Return [X, Y] of the center of cell containing provided text 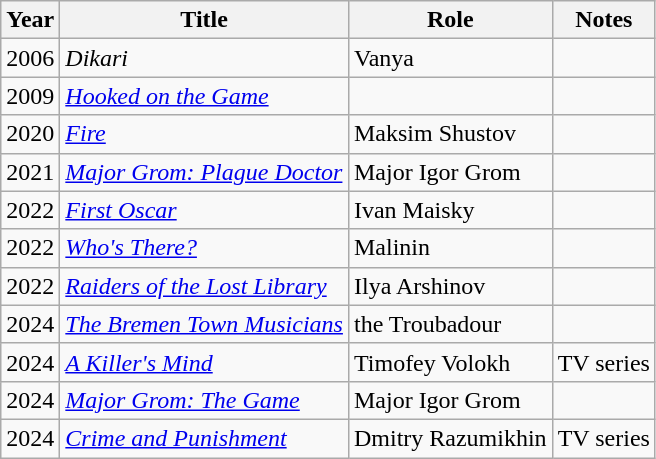
A Killer's Mind [204, 362]
2020 [30, 134]
First Oscar [204, 210]
Major Grom: Plague Doctor [204, 172]
Role [450, 20]
Major Grom: The Game [204, 400]
Notes [604, 20]
Ivan Maisky [450, 210]
Ilya Arshinov [450, 286]
Malinin [450, 248]
2006 [30, 58]
Hooked on the Game [204, 96]
Year [30, 20]
the Troubadour [450, 324]
Vanya [450, 58]
Timofey Volokh [450, 362]
Dmitry Razumikhin [450, 438]
Fire [204, 134]
Raiders of the Lost Library [204, 286]
Who's There? [204, 248]
Title [204, 20]
Dikari [204, 58]
Crime and Punishment [204, 438]
Maksim Shustov [450, 134]
2009 [30, 96]
2021 [30, 172]
The Bremen Town Musicians [204, 324]
